Return [x, y] of the center of cell containing provided text 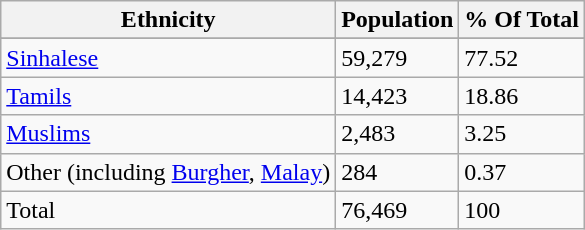
14,423 [398, 96]
Ethnicity [168, 20]
Other (including Burgher, Malay) [168, 172]
% Of Total [522, 20]
77.52 [522, 58]
Sinhalese [168, 58]
Tamils [168, 96]
0.37 [522, 172]
Population [398, 20]
2,483 [398, 134]
Muslims [168, 134]
Total [168, 210]
59,279 [398, 58]
284 [398, 172]
18.86 [522, 96]
3.25 [522, 134]
100 [522, 210]
76,469 [398, 210]
